Search for the cell housing the specified text and yield its (x, y) center coordinate. 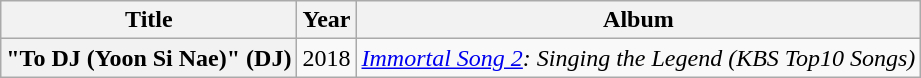
2018 (326, 58)
Immortal Song 2: Singing the Legend (KBS Top10 Songs) (638, 58)
"To DJ (Yoon Si Nae)" (DJ) (149, 58)
Album (638, 20)
Title (149, 20)
Year (326, 20)
